Detect which cell encompasses the target text, then output its [X, Y] center coordinate. 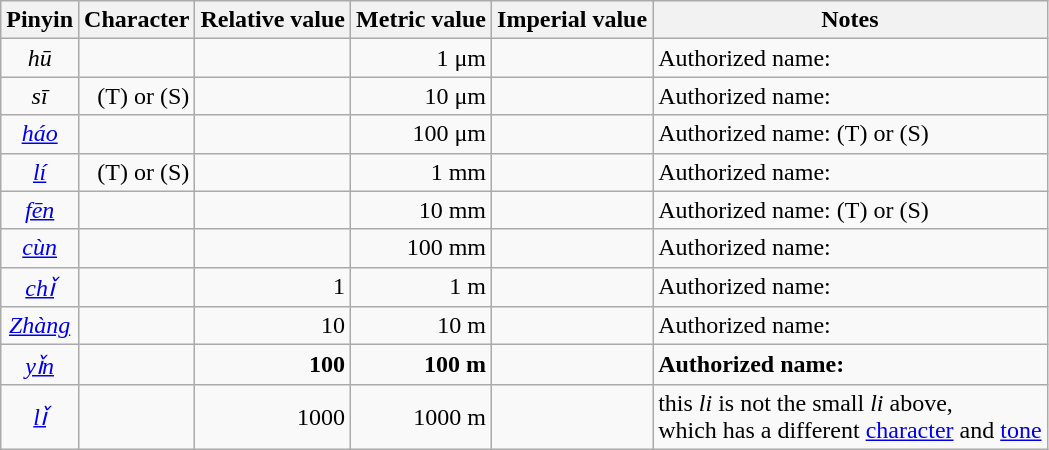
1 [273, 287]
sī [40, 96]
Pinyin [40, 20]
1 μm [422, 58]
Character [137, 20]
this li is not the small li above, which has a different character and tone [850, 416]
10 μm [422, 96]
10 [273, 326]
1 mm [422, 172]
100 [273, 365]
10 mm [422, 210]
lǐ [40, 416]
100 mm [422, 248]
cùn [40, 248]
yǐn [40, 365]
Metric value [422, 20]
Notes [850, 20]
1000 m [422, 416]
Imperial value [572, 20]
chǐ [40, 287]
100 μm [422, 134]
10 m [422, 326]
hū [40, 58]
1 m [422, 287]
1000 [273, 416]
háo [40, 134]
lí [40, 172]
100 m [422, 365]
Zhàng [40, 326]
Relative value [273, 20]
fēn [40, 210]
